Detect which cell encompasses the target text, then output its (x, y) center coordinate. 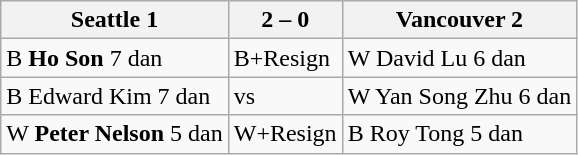
B Roy Tong 5 dan (460, 134)
B Ho Son 7 dan (114, 58)
B+Resign (285, 58)
Vancouver 2 (460, 20)
W Yan Song Zhu 6 dan (460, 96)
B Edward Kim 7 dan (114, 96)
Seattle 1 (114, 20)
vs (285, 96)
W Peter Nelson 5 dan (114, 134)
W+Resign (285, 134)
2 – 0 (285, 20)
W David Lu 6 dan (460, 58)
